Search for the cell housing the specified text and yield its [X, Y] center coordinate. 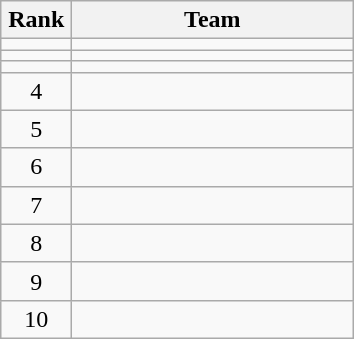
8 [36, 243]
7 [36, 205]
Team [212, 20]
5 [36, 129]
Rank [36, 20]
9 [36, 281]
6 [36, 167]
10 [36, 319]
4 [36, 91]
